Determine the (X, Y) coordinate at the center of the cell enclosing the given text.  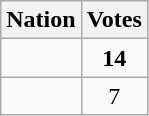
Votes (114, 20)
Nation (41, 20)
7 (114, 96)
14 (114, 58)
